Determine the [x, y] coordinate at the center of the cell enclosing the given text.  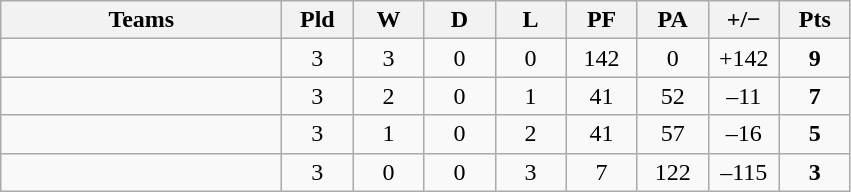
L [530, 20]
–16 [744, 134]
+142 [744, 58]
–11 [744, 96]
D [460, 20]
Pld [318, 20]
+/− [744, 20]
PA [672, 20]
122 [672, 172]
–115 [744, 172]
PF [602, 20]
Teams [142, 20]
142 [602, 58]
52 [672, 96]
57 [672, 134]
5 [814, 134]
Pts [814, 20]
W [388, 20]
9 [814, 58]
